Determine the (x, y) coordinate at the center of the cell enclosing the given text.  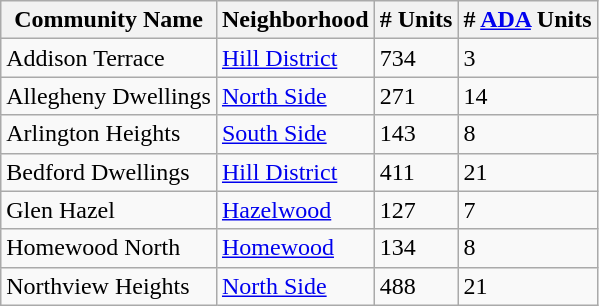
411 (416, 172)
7 (528, 210)
Bedford Dwellings (109, 172)
Homewood North (109, 248)
Addison Terrace (109, 58)
127 (416, 210)
Neighborhood (295, 20)
134 (416, 248)
Allegheny Dwellings (109, 96)
734 (416, 58)
Hazelwood (295, 210)
Northview Heights (109, 286)
14 (528, 96)
Arlington Heights (109, 134)
# Units (416, 20)
488 (416, 286)
Glen Hazel (109, 210)
Community Name (109, 20)
# ADA Units (528, 20)
271 (416, 96)
Homewood (295, 248)
South Side (295, 134)
3 (528, 58)
143 (416, 134)
